Output the (x, y) coordinate of the center of the cell containing the given text.  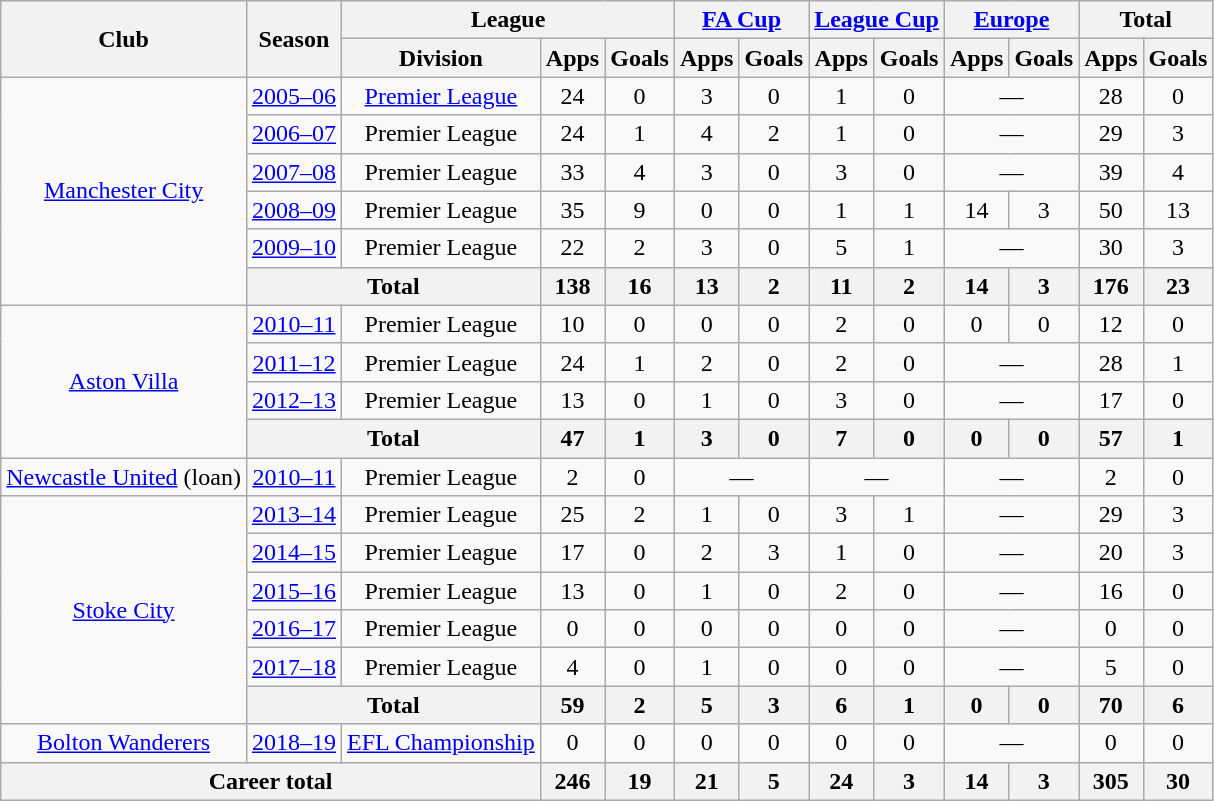
10 (572, 324)
25 (572, 515)
2009–10 (294, 248)
20 (1111, 553)
305 (1111, 781)
19 (640, 781)
33 (572, 172)
2007–08 (294, 172)
Manchester City (124, 191)
59 (572, 705)
Europe (1011, 20)
2016–17 (294, 629)
2012–13 (294, 400)
9 (640, 210)
176 (1111, 286)
50 (1111, 210)
Season (294, 39)
Aston Villa (124, 381)
Club (124, 39)
47 (572, 438)
League (508, 20)
35 (572, 210)
39 (1111, 172)
57 (1111, 438)
Stoke City (124, 610)
2008–09 (294, 210)
2011–12 (294, 362)
21 (706, 781)
2015–16 (294, 591)
Newcastle United (loan) (124, 477)
FA Cup (741, 20)
7 (842, 438)
2006–07 (294, 134)
Bolton Wanderers (124, 743)
23 (1178, 286)
League Cup (877, 20)
12 (1111, 324)
246 (572, 781)
11 (842, 286)
Career total (271, 781)
2005–06 (294, 96)
Division (440, 58)
70 (1111, 705)
22 (572, 248)
2014–15 (294, 553)
2013–14 (294, 515)
2018–19 (294, 743)
EFL Championship (440, 743)
2017–18 (294, 667)
138 (572, 286)
